Return the [X, Y] coordinate for the center point of the cell that contains the specified text.  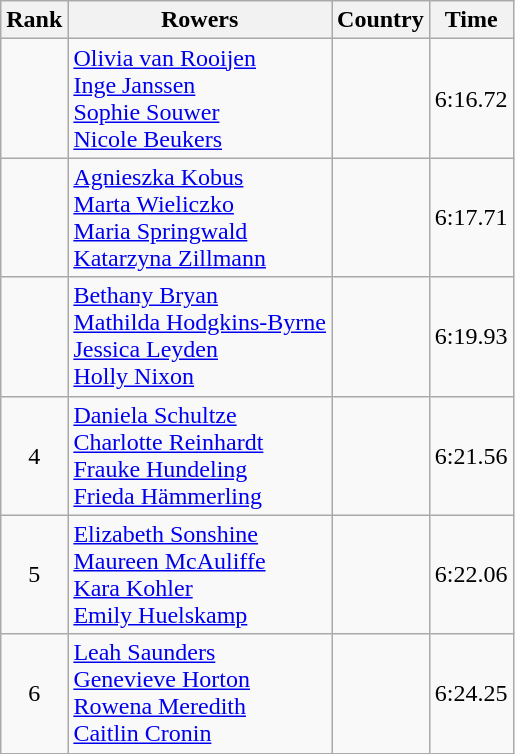
6:21.56 [471, 456]
Olivia van RooijenInge JanssenSophie SouwerNicole Beukers [200, 98]
Rank [34, 20]
Time [471, 20]
Agnieszka KobusMarta WieliczkoMaria SpringwaldKatarzyna Zillmann [200, 218]
6:24.25 [471, 694]
Bethany BryanMathilda Hodgkins-ByrneJessica LeydenHolly Nixon [200, 336]
Daniela SchultzeCharlotte ReinhardtFrauke HundelingFrieda Hämmerling [200, 456]
5 [34, 574]
Leah SaundersGenevieve HortonRowena MeredithCaitlin Cronin [200, 694]
Rowers [200, 20]
Elizabeth SonshineMaureen McAuliffeKara KohlerEmily Huelskamp [200, 574]
6:19.93 [471, 336]
6:22.06 [471, 574]
6:16.72 [471, 98]
Country [381, 20]
6 [34, 694]
4 [34, 456]
6:17.71 [471, 218]
